Locate the cell with the specified text and output its [X, Y] center coordinate. 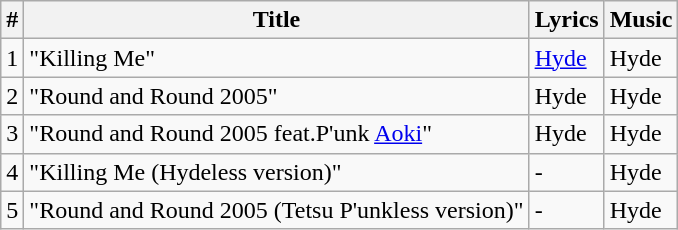
"Round and Round 2005 feat.P'unk Aoki" [276, 134]
# [12, 20]
"Killing Me" [276, 58]
Title [276, 20]
1 [12, 58]
3 [12, 134]
"Round and Round 2005" [276, 96]
"Killing Me (Hydeless version)" [276, 172]
4 [12, 172]
Lyrics [566, 20]
Music [641, 20]
2 [12, 96]
"Round and Round 2005 (Tetsu P'unkless version)" [276, 210]
5 [12, 210]
